Search for the cell housing the specified text and yield its (X, Y) center coordinate. 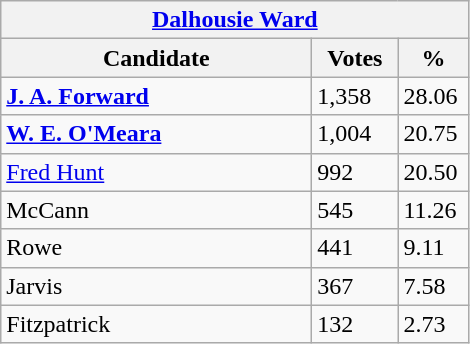
W. E. O'Meara (156, 134)
28.06 (434, 96)
2.73 (434, 324)
Jarvis (156, 286)
Rowe (156, 248)
J. A. Forward (156, 96)
1,004 (355, 134)
545 (355, 210)
992 (355, 172)
441 (355, 248)
20.75 (434, 134)
Candidate (156, 58)
20.50 (434, 172)
132 (355, 324)
Dalhousie Ward (235, 20)
Fred Hunt (156, 172)
% (434, 58)
9.11 (434, 248)
McCann (156, 210)
Fitzpatrick (156, 324)
367 (355, 286)
1,358 (355, 96)
7.58 (434, 286)
11.26 (434, 210)
Votes (355, 58)
